Return the (x, y) coordinate for the center point of the cell that contains the specified text.  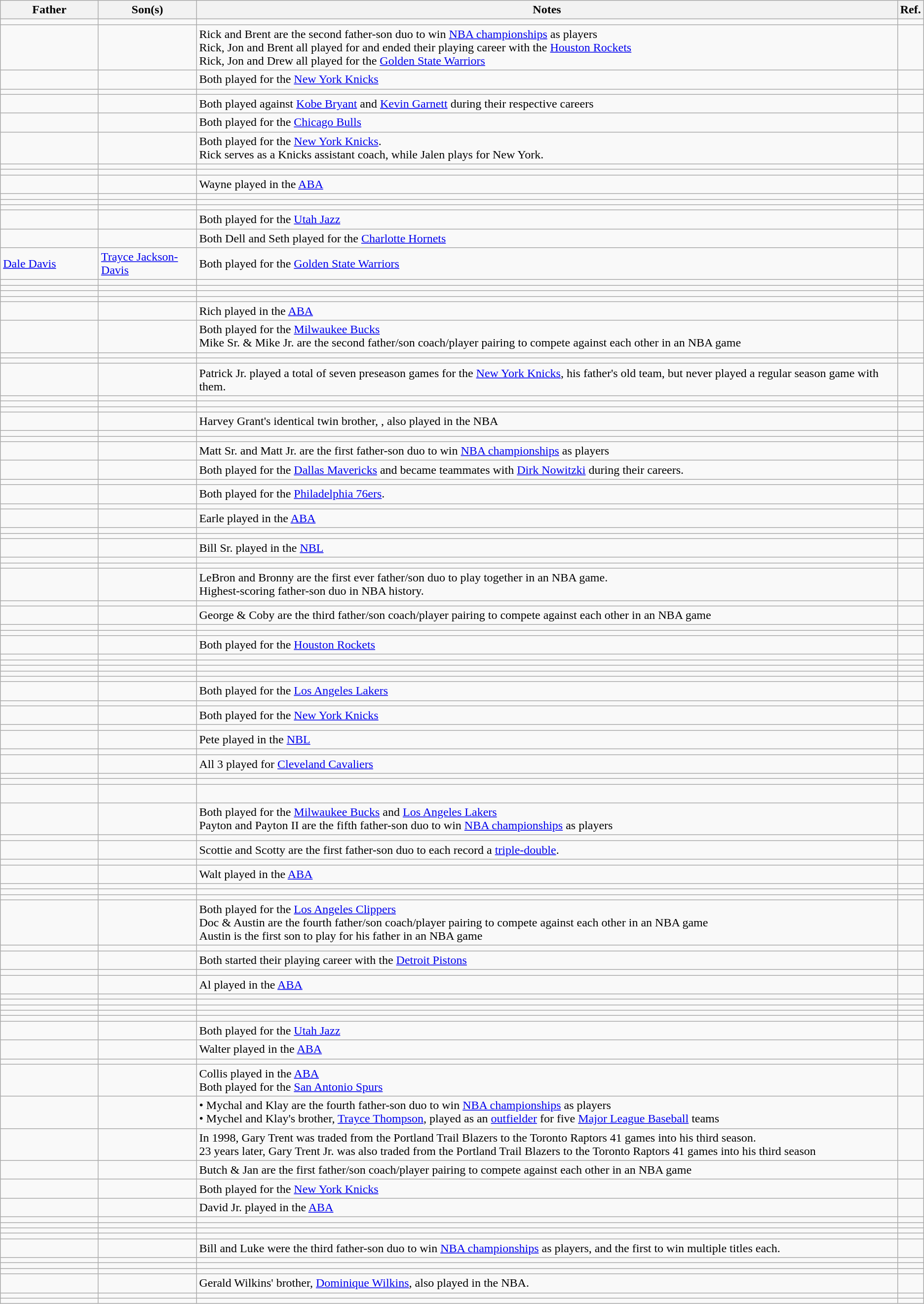
Butch & Jan are the first father/son coach/player pairing to compete against each other in an NBA game (547, 1170)
Both Dell and Seth played for the Charlotte Hornets (547, 238)
Both played for the New York Knicks.Rick serves as a Knicks assistant coach, while Jalen plays for New York. (547, 148)
Son(s) (147, 10)
Gerald Wilkins' brother, Dominique Wilkins, also played in the NBA. (547, 1283)
Bill and Luke were the third father-son duo to win NBA championships as players, and the first to win multiple titles each. (547, 1248)
Both played against Kobe Bryant and Kevin Garnett during their respective careers (547, 104)
Matt Sr. and Matt Jr. are the first father-son duo to win NBA championships as players (547, 451)
Father (49, 10)
Both played for the Milwaukee BucksMike Sr. & Mike Jr. are the second father/son coach/player pairing to compete against each other in an NBA game (547, 337)
Trayce Jackson-Davis (147, 264)
Both played for the Chicago Bulls (547, 122)
Scottie and Scotty are the first father-son duo to each record a triple-double. (547, 850)
Collis played in the ABABoth played for the San Antonio Spurs (547, 1080)
Both played for the Milwaukee Bucks and Los Angeles LakersPayton and Payton II are the fifth father-son duo to win NBA championships as players (547, 819)
Dale Davis (49, 264)
Pete played in the NBL (547, 739)
Both played for the Golden State Warriors (547, 264)
Ref. (910, 10)
Both played for the Dallas Mavericks and became teammates with Dirk Nowitzki during their careers. (547, 470)
LeBron and Bronny are the first ever father/son duo to play together in an NBA game.Highest-scoring father-son duo in NBA history. (547, 584)
Bill Sr. played in the NBL (547, 548)
Both played for the Philadelphia 76ers. (547, 494)
Both played for the Los Angeles Lakers (547, 691)
Rich played in the ABA (547, 311)
Earle played in the ABA (547, 518)
Notes (547, 10)
Al played in the ABA (547, 985)
Patrick Jr. played a total of seven preseason games for the New York Knicks, his father's old team, but never played a regular season game with them. (547, 379)
All 3 played for Cleveland Cavaliers (547, 764)
Walt played in the ABA (547, 874)
George & Coby are the third father/son coach/player pairing to compete against each other in an NBA game (547, 615)
Both started their playing career with the Detroit Pistons (547, 960)
Walter played in the ABA (547, 1049)
Wayne played in the ABA (547, 184)
Harvey Grant's identical twin brother, , also played in the NBA (547, 422)
Both played for the Houston Rockets (547, 645)
David Jr. played in the ABA (547, 1207)
